From the cell containing the given text, extract its center point as [x, y] coordinate. 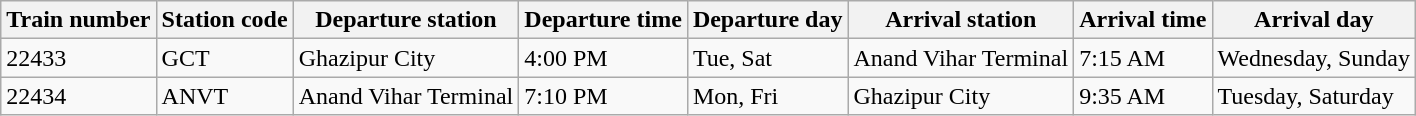
22434 [78, 96]
Arrival day [1314, 20]
Train number [78, 20]
ANVT [224, 96]
Mon, Fri [768, 96]
Tuesday, Saturday [1314, 96]
7:15 AM [1143, 58]
GCT [224, 58]
Arrival time [1143, 20]
7:10 PM [604, 96]
4:00 PM [604, 58]
Departure station [406, 20]
Wednesday, Sunday [1314, 58]
22433 [78, 58]
9:35 AM [1143, 96]
Departure day [768, 20]
Departure time [604, 20]
Tue, Sat [768, 58]
Station code [224, 20]
Arrival station [961, 20]
